Output the (X, Y) coordinate of the center of the cell containing the given text.  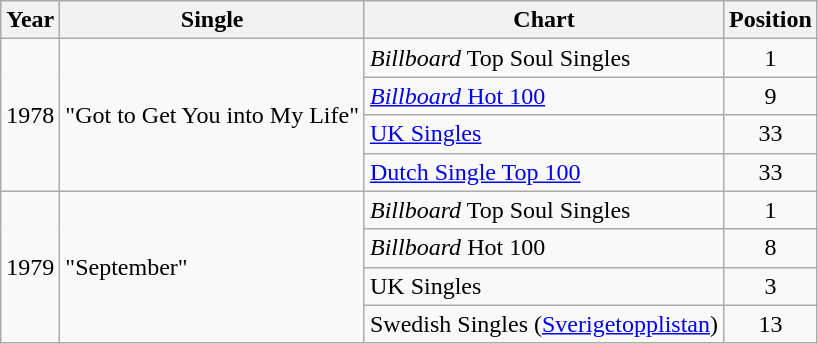
"Got to Get You into My Life" (212, 115)
1978 (30, 115)
Swedish Singles (Sverigetopplistan) (544, 324)
3 (771, 286)
Chart (544, 20)
1979 (30, 267)
9 (771, 96)
Dutch Single Top 100 (544, 172)
"September" (212, 267)
Position (771, 20)
Year (30, 20)
8 (771, 248)
Single (212, 20)
13 (771, 324)
